For the text-containing cell, return its midpoint in [X, Y] coordinate format. 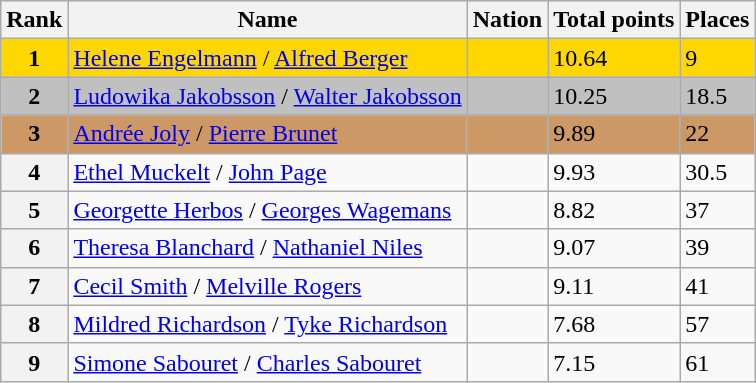
8.82 [614, 210]
Nation [507, 20]
7.15 [614, 362]
18.5 [718, 96]
5 [34, 210]
37 [718, 210]
Ethel Muckelt / John Page [268, 172]
Places [718, 20]
10.64 [614, 58]
Helene Engelmann / Alfred Berger [268, 58]
1 [34, 58]
Simone Sabouret / Charles Sabouret [268, 362]
9.11 [614, 286]
Rank [34, 20]
Andrée Joly / Pierre Brunet [268, 134]
7 [34, 286]
39 [718, 248]
4 [34, 172]
9.89 [614, 134]
Total points [614, 20]
6 [34, 248]
Name [268, 20]
30.5 [718, 172]
41 [718, 286]
9.93 [614, 172]
2 [34, 96]
22 [718, 134]
61 [718, 362]
7.68 [614, 324]
3 [34, 134]
9.07 [614, 248]
Theresa Blanchard / Nathaniel Niles [268, 248]
Ludowika Jakobsson / Walter Jakobsson [268, 96]
8 [34, 324]
57 [718, 324]
Cecil Smith / Melville Rogers [268, 286]
Mildred Richardson / Tyke Richardson [268, 324]
10.25 [614, 96]
Georgette Herbos / Georges Wagemans [268, 210]
